From the cell containing the given text, extract its center point as [x, y] coordinate. 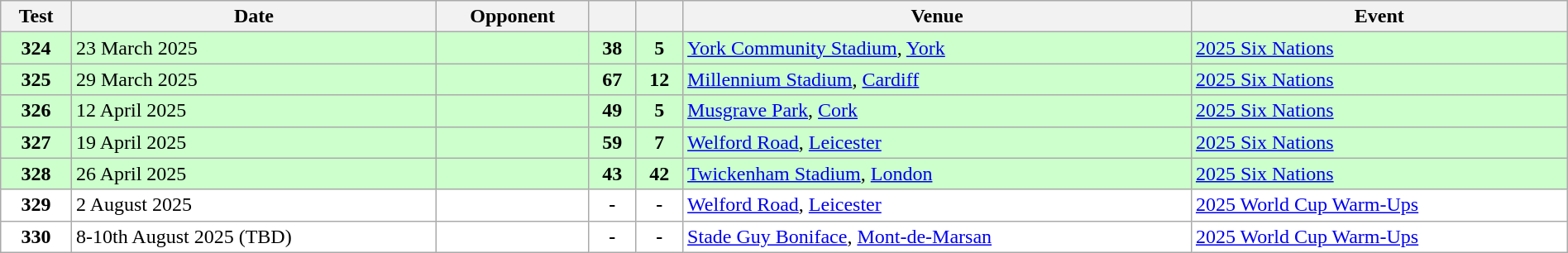
43 [612, 174]
Stade Guy Boniface, Mont-de-Marsan [938, 236]
Musgrave Park, Cork [938, 111]
324 [36, 48]
325 [36, 79]
7 [660, 142]
327 [36, 142]
19 April 2025 [253, 142]
29 March 2025 [253, 79]
328 [36, 174]
12 April 2025 [253, 111]
Date [253, 17]
59 [612, 142]
329 [36, 205]
Millennium Stadium, Cardiff [938, 79]
42 [660, 174]
Venue [938, 17]
12 [660, 79]
8-10th August 2025 (TBD) [253, 236]
330 [36, 236]
Twickenham Stadium, London [938, 174]
49 [612, 111]
23 March 2025 [253, 48]
Opponent [513, 17]
326 [36, 111]
2 August 2025 [253, 205]
67 [612, 79]
Test [36, 17]
38 [612, 48]
York Community Stadium, York [938, 48]
26 April 2025 [253, 174]
Event [1379, 17]
